Detect which cell encompasses the target text, then output its [x, y] center coordinate. 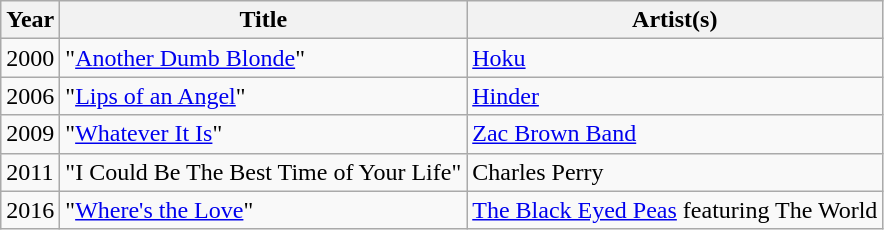
"I Could Be The Best Time of Your Life" [264, 172]
The Black Eyed Peas featuring The World [675, 210]
Hinder [675, 96]
2016 [30, 210]
Zac Brown Band [675, 134]
2011 [30, 172]
Year [30, 20]
"Lips of an Angel" [264, 96]
"Whatever It Is" [264, 134]
2006 [30, 96]
Charles Perry [675, 172]
"Another Dumb Blonde" [264, 58]
"Where's the Love" [264, 210]
Hoku [675, 58]
Title [264, 20]
Artist(s) [675, 20]
2009 [30, 134]
2000 [30, 58]
